Identify which cell holds the provided text, then report its (X, Y) central coordinate. 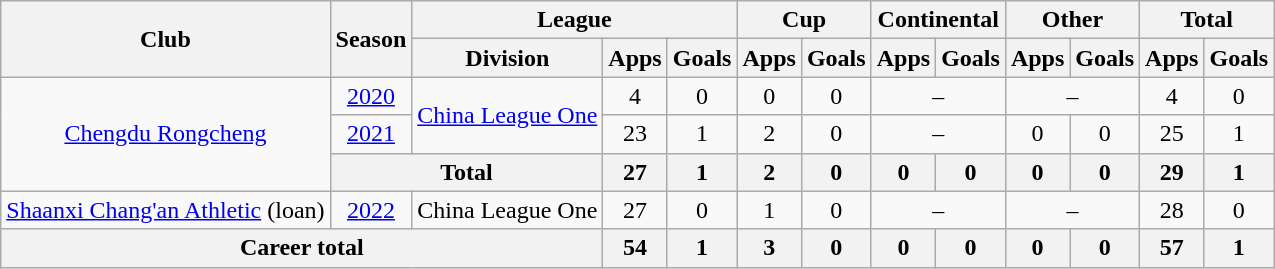
Division (508, 58)
League (574, 20)
57 (1172, 248)
54 (635, 248)
Career total (302, 248)
2020 (371, 96)
2022 (371, 210)
25 (1172, 134)
Other (1072, 20)
29 (1172, 172)
Chengdu Rongcheng (166, 134)
Continental (938, 20)
Shaanxi Chang'an Athletic (loan) (166, 210)
Club (166, 39)
Season (371, 39)
Cup (804, 20)
28 (1172, 210)
2021 (371, 134)
3 (769, 248)
23 (635, 134)
